Capture the cell that displays the provided text and extract its (x, y) central coordinate. 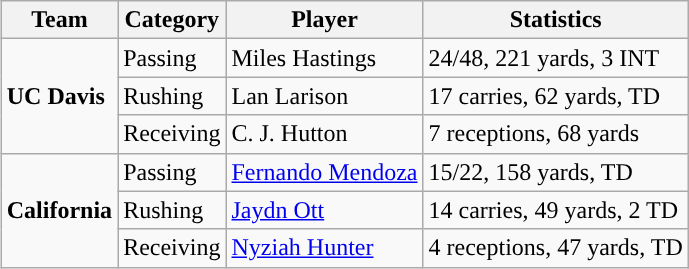
24/48, 221 yards, 3 INT (556, 58)
Jaydn Ott (324, 210)
17 carries, 62 yards, TD (556, 96)
15/22, 158 yards, TD (556, 172)
UC Davis (59, 96)
4 receptions, 47 yards, TD (556, 248)
7 receptions, 68 yards (556, 134)
14 carries, 49 yards, 2 TD (556, 210)
California (59, 210)
Team (59, 20)
Fernando Mendoza (324, 172)
Lan Larison (324, 96)
Player (324, 20)
Statistics (556, 20)
Category (172, 20)
Miles Hastings (324, 58)
Nyziah Hunter (324, 248)
C. J. Hutton (324, 134)
